Output the [X, Y] coordinate of the center of the cell containing the given text.  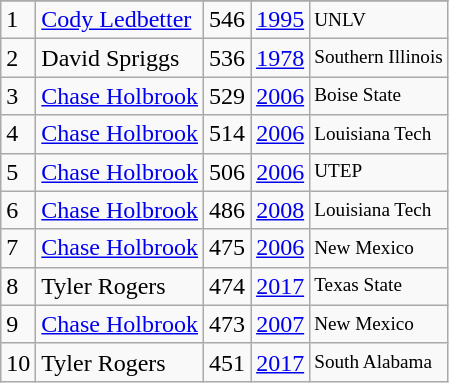
473 [228, 324]
475 [228, 248]
Texas State [379, 286]
Boise State [379, 96]
1978 [280, 58]
2 [18, 58]
1995 [280, 20]
David Spriggs [120, 58]
UNLV [379, 20]
3 [18, 96]
6 [18, 210]
529 [228, 96]
Cody Ledbetter [120, 20]
8 [18, 286]
UTEP [379, 172]
2007 [280, 324]
451 [228, 362]
486 [228, 210]
1 [18, 20]
Southern Illinois [379, 58]
506 [228, 172]
9 [18, 324]
7 [18, 248]
4 [18, 134]
546 [228, 20]
514 [228, 134]
474 [228, 286]
South Alabama [379, 362]
5 [18, 172]
2008 [280, 210]
10 [18, 362]
536 [228, 58]
